For the text-containing cell, return its midpoint in [X, Y] coordinate format. 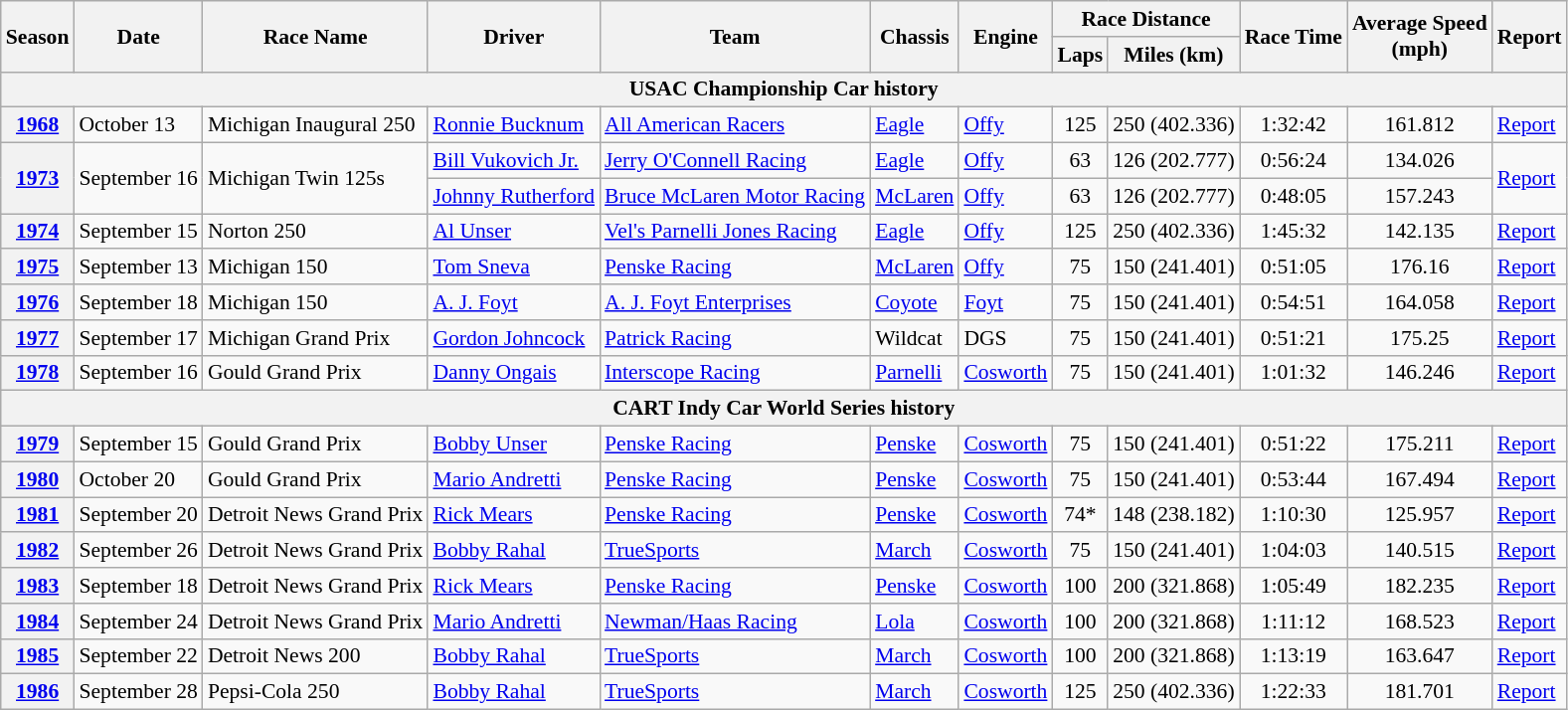
DGS [1005, 338]
Bill Vukovich Jr. [513, 161]
Laps [1080, 55]
1:22:33 [1294, 692]
Average Speed(mph) [1420, 36]
1:13:19 [1294, 656]
1979 [38, 444]
0:56:24 [1294, 161]
Bruce McLaren Motor Racing [735, 196]
Coyote [915, 302]
Race Distance [1145, 19]
0:53:44 [1294, 479]
September 20 [137, 515]
1968 [38, 125]
182.235 [1420, 586]
Interscope Racing [735, 373]
Race Name [316, 36]
0:51:21 [1294, 338]
1977 [38, 338]
September 17 [137, 338]
1985 [38, 656]
142.135 [1420, 232]
157.243 [1420, 196]
Bobby Unser [513, 444]
1973 [38, 179]
October 13 [137, 125]
Engine [1005, 36]
148 (238.182) [1173, 515]
All American Racers [735, 125]
181.701 [1420, 692]
Norton 250 [316, 232]
161.812 [1420, 125]
1981 [38, 515]
0:51:22 [1294, 444]
October 20 [137, 479]
1978 [38, 373]
Lola [915, 621]
74* [1080, 515]
175.211 [1420, 444]
Miles (km) [1173, 55]
Foyt [1005, 302]
0:54:51 [1294, 302]
1974 [38, 232]
Michigan Inaugural 250 [316, 125]
A. J. Foyt Enterprises [735, 302]
A. J. Foyt [513, 302]
Al Unser [513, 232]
Driver [513, 36]
Michigan Twin 125s [316, 179]
Race Time [1294, 36]
Season [38, 36]
Pepsi-Cola 250 [316, 692]
140.515 [1420, 551]
1984 [38, 621]
163.647 [1420, 656]
Detroit News 200 [316, 656]
Parnelli [915, 373]
164.058 [1420, 302]
1:11:12 [1294, 621]
Ronnie Bucknum [513, 125]
1975 [38, 267]
1:45:32 [1294, 232]
146.246 [1420, 373]
1986 [38, 692]
USAC Championship Car history [784, 89]
Jerry O'Connell Racing [735, 161]
176.16 [1420, 267]
Danny Ongais [513, 373]
125.957 [1420, 515]
September 28 [137, 692]
0:48:05 [1294, 196]
CART Indy Car World Series history [784, 409]
175.25 [1420, 338]
167.494 [1420, 479]
134.026 [1420, 161]
1:10:30 [1294, 515]
September 26 [137, 551]
Team [735, 36]
1:32:42 [1294, 125]
September 22 [137, 656]
1980 [38, 479]
Vel's Parnelli Jones Racing [735, 232]
September 13 [137, 267]
1:04:03 [1294, 551]
Gordon Johncock [513, 338]
1:01:32 [1294, 373]
September 24 [137, 621]
Patrick Racing [735, 338]
Newman/Haas Racing [735, 621]
1983 [38, 586]
Johnny Rutherford [513, 196]
1982 [38, 551]
1:05:49 [1294, 586]
Date [137, 36]
Michigan Grand Prix [316, 338]
1976 [38, 302]
Wildcat [915, 338]
0:51:05 [1294, 267]
Chassis [915, 36]
Tom Sneva [513, 267]
168.523 [1420, 621]
